Search for the cell housing the specified text and yield its (x, y) center coordinate. 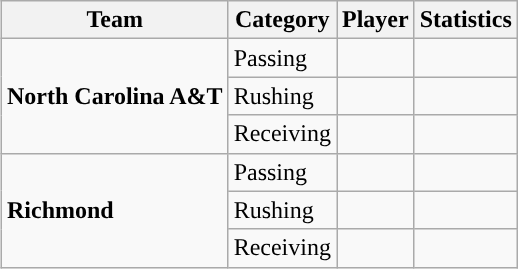
Team (114, 20)
Category (282, 20)
Statistics (466, 20)
North Carolina A&T (114, 96)
Richmond (114, 210)
Player (375, 20)
